Capture the cell that displays the provided text and extract its (x, y) central coordinate. 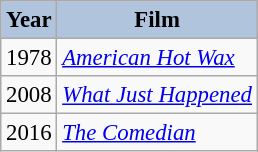
American Hot Wax (157, 58)
2016 (29, 133)
The Comedian (157, 133)
Film (157, 20)
1978 (29, 58)
What Just Happened (157, 95)
2008 (29, 95)
Year (29, 20)
